From the cell containing the given text, extract its center point as (x, y) coordinate. 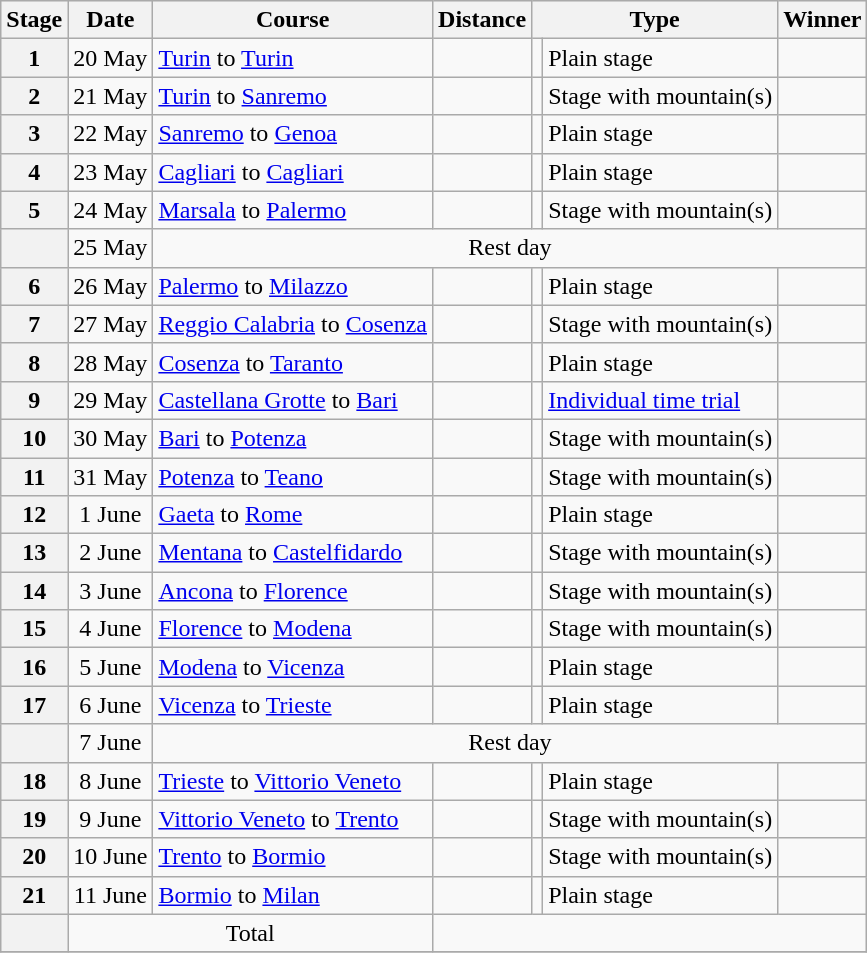
Palermo to Milazzo (293, 286)
Turin to Sanremo (293, 96)
20 May (110, 58)
Bari to Potenza (293, 438)
Mentana to Castelfidardo (293, 553)
5 June (110, 667)
21 (34, 895)
6 June (110, 705)
30 May (110, 438)
24 May (110, 210)
Gaeta to Rome (293, 515)
12 (34, 515)
Date (110, 20)
Ancona to Florence (293, 591)
Trento to Bormio (293, 857)
26 May (110, 286)
18 (34, 781)
Modena to Vicenza (293, 667)
Cagliari to Cagliari (293, 172)
9 June (110, 819)
16 (34, 667)
Reggio Calabria to Cosenza (293, 324)
7 (34, 324)
Vittorio Veneto to Trento (293, 819)
7 June (110, 743)
Marsala to Palermo (293, 210)
4 (34, 172)
25 May (110, 248)
1 June (110, 515)
Castellana Grotte to Bari (293, 400)
8 (34, 362)
Cosenza to Taranto (293, 362)
Distance (482, 20)
2 (34, 96)
17 (34, 705)
9 (34, 400)
Bormio to Milan (293, 895)
29 May (110, 400)
23 May (110, 172)
2 June (110, 553)
Course (293, 20)
Turin to Turin (293, 58)
13 (34, 553)
Potenza to Teano (293, 477)
14 (34, 591)
5 (34, 210)
Vicenza to Trieste (293, 705)
21 May (110, 96)
Type (655, 20)
Individual time trial (660, 400)
Total (250, 933)
19 (34, 819)
Winner (822, 20)
6 (34, 286)
Florence to Modena (293, 629)
11 June (110, 895)
3 (34, 134)
4 June (110, 629)
Stage (34, 20)
Sanremo to Genoa (293, 134)
11 (34, 477)
28 May (110, 362)
31 May (110, 477)
10 June (110, 857)
27 May (110, 324)
1 (34, 58)
10 (34, 438)
15 (34, 629)
Trieste to Vittorio Veneto (293, 781)
8 June (110, 781)
20 (34, 857)
22 May (110, 134)
3 June (110, 591)
